Return the [x, y] coordinate for the center point of the cell that contains the specified text.  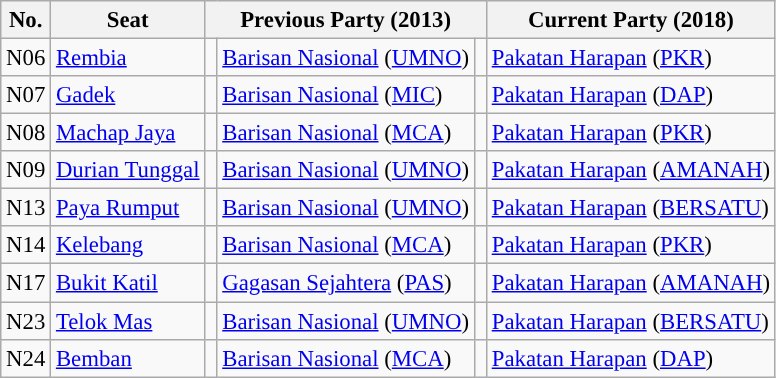
N08 [26, 133]
Gadek [128, 95]
N24 [26, 358]
Kelebang [128, 245]
Durian Tunggal [128, 170]
N06 [26, 58]
Seat [128, 20]
Paya Rumput [128, 208]
N09 [26, 170]
Gagasan Sejahtera (PAS) [346, 283]
N17 [26, 283]
Machap Jaya [128, 133]
Bemban [128, 358]
N23 [26, 321]
Rembia [128, 58]
Current Party (2018) [630, 20]
Previous Party (2013) [346, 20]
Bukit Katil [128, 283]
N13 [26, 208]
N14 [26, 245]
No. [26, 20]
Barisan Nasional (MIC) [346, 95]
Telok Mas [128, 321]
N07 [26, 95]
